Return (X, Y) of the center of cell containing provided text 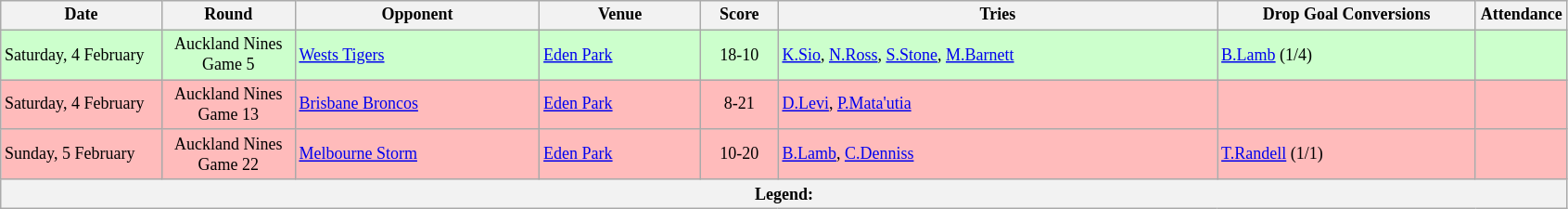
18-10 (739, 55)
Auckland Nines Game 22 (228, 154)
Round (228, 15)
Auckland Nines Game 5 (228, 55)
Melbourne Storm (417, 154)
Wests Tigers (417, 55)
Date (82, 15)
Legend: (784, 193)
Attendance (1521, 15)
K.Sio, N.Ross, S.Stone, M.Barnett (998, 55)
B.Lamb (1/4) (1346, 55)
Auckland Nines Game 13 (228, 105)
Score (739, 15)
8-21 (739, 105)
Sunday, 5 February (82, 154)
B.Lamb, C.Denniss (998, 154)
Drop Goal Conversions (1346, 15)
Venue (620, 15)
Tries (998, 15)
Brisbane Broncos (417, 105)
10-20 (739, 154)
Opponent (417, 15)
D.Levi, P.Mata'utia (998, 105)
T.Randell (1/1) (1346, 154)
